Find where the given text appears and provide that cell's center as [X, Y] coordinate. 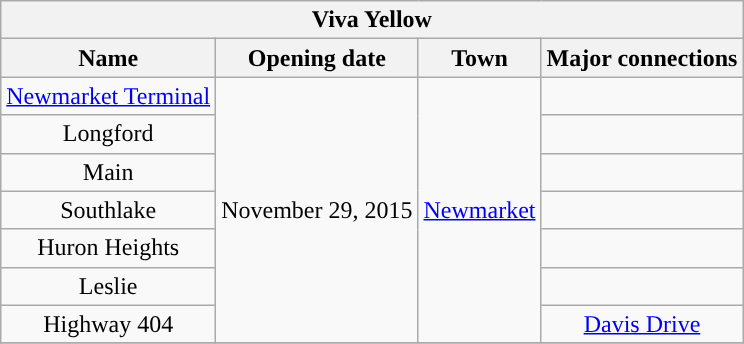
Leslie [108, 286]
Major connections [642, 58]
Main [108, 172]
Newmarket Terminal [108, 96]
Highway 404 [108, 324]
Longford [108, 134]
Newmarket [480, 210]
Opening date [317, 58]
Viva Yellow [372, 20]
Southlake [108, 210]
Huron Heights [108, 248]
Town [480, 58]
November 29, 2015 [317, 210]
Name [108, 58]
Davis Drive [642, 324]
